Return the [x, y] coordinate for the center point of the cell that contains the specified text.  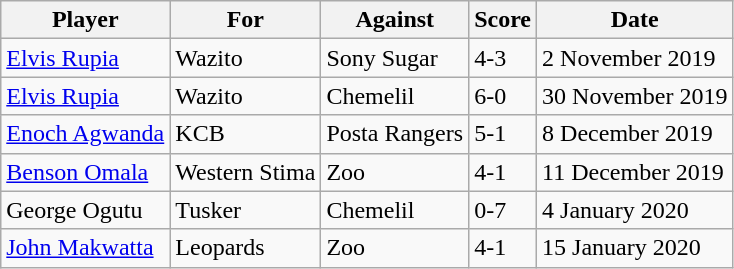
4-3 [503, 58]
Benson Omala [86, 172]
15 January 2020 [635, 248]
George Ogutu [86, 210]
For [246, 20]
Against [395, 20]
6-0 [503, 96]
Tusker [246, 210]
John Makwatta [86, 248]
Leopards [246, 248]
5-1 [503, 134]
11 December 2019 [635, 172]
Player [86, 20]
Western Stima [246, 172]
0-7 [503, 210]
Date [635, 20]
2 November 2019 [635, 58]
Posta Rangers [395, 134]
4 January 2020 [635, 210]
30 November 2019 [635, 96]
Sony Sugar [395, 58]
Enoch Agwanda [86, 134]
KCB [246, 134]
Score [503, 20]
8 December 2019 [635, 134]
